Detect which cell encompasses the target text, then output its (x, y) center coordinate. 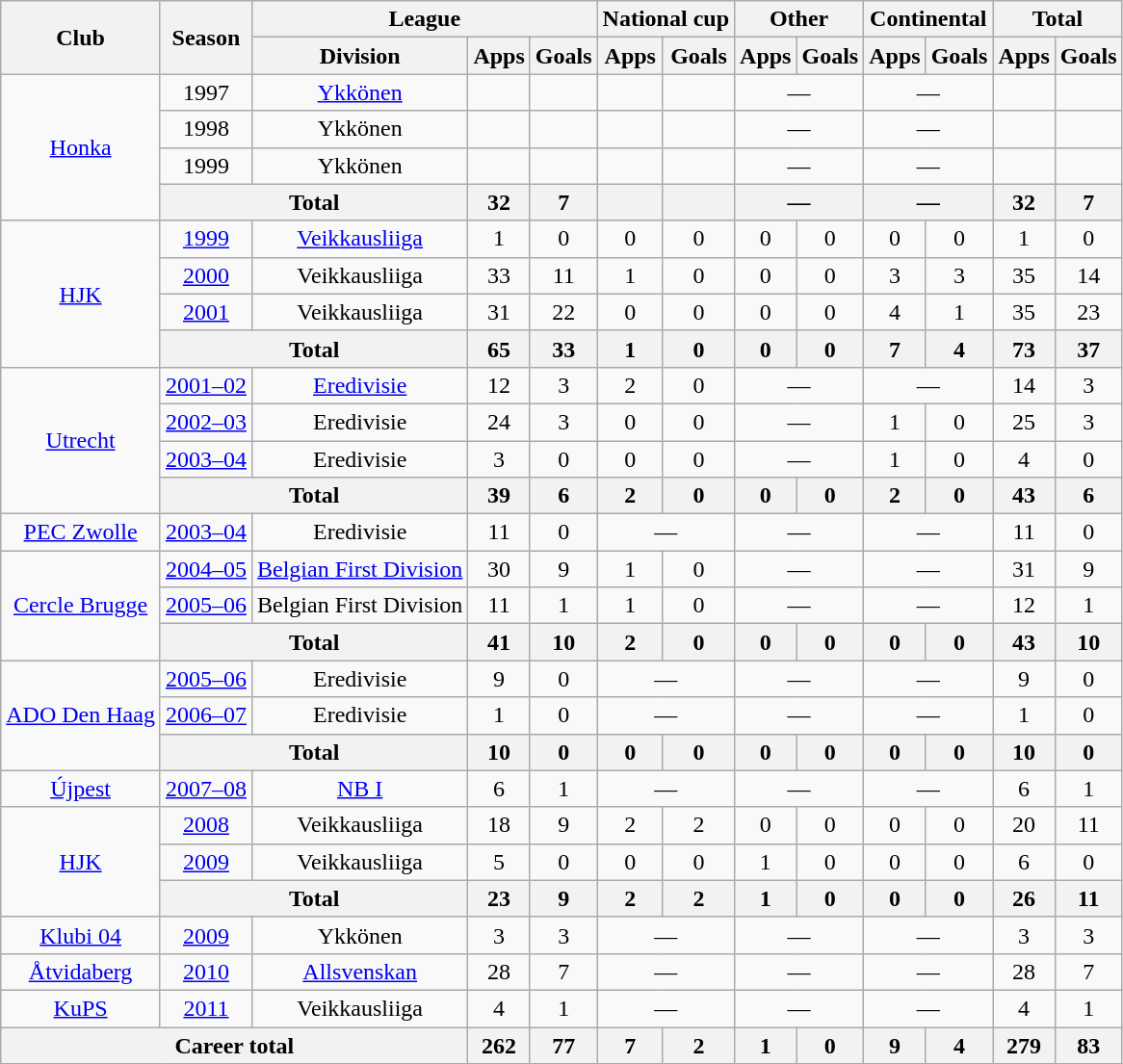
22 (563, 312)
Division (359, 56)
41 (499, 642)
2010 (206, 972)
Club (81, 38)
Career total (235, 1045)
279 (1024, 1045)
ADO Den Haag (81, 715)
262 (499, 1045)
Klubi 04 (81, 935)
77 (563, 1045)
Season (206, 38)
18 (499, 825)
2001 (206, 312)
2000 (206, 275)
National cup (666, 19)
NB I (359, 789)
Åtvidaberg (81, 972)
30 (499, 569)
2011 (206, 1008)
65 (499, 349)
2006–07 (206, 715)
Continental (928, 19)
83 (1088, 1045)
Utrecht (81, 440)
39 (499, 496)
37 (1088, 349)
PEC Zwolle (81, 532)
League (424, 19)
24 (499, 422)
2002–03 (206, 422)
20 (1024, 825)
5 (499, 862)
1998 (206, 129)
2007–08 (206, 789)
2004–05 (206, 569)
2008 (206, 825)
Újpest (81, 789)
1997 (206, 92)
Other (799, 19)
2001–02 (206, 385)
Allsvenskan (359, 972)
Honka (81, 147)
25 (1024, 422)
KuPS (81, 1008)
73 (1024, 349)
Cercle Brugge (81, 606)
26 (1024, 898)
